Return the [x, y] coordinate for the center point of the cell that contains the specified text.  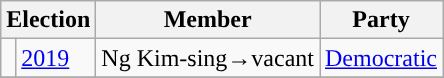
Party [382, 20]
Ng Kim-sing→vacant [208, 58]
Election [48, 20]
Member [208, 20]
2019 [56, 58]
Democratic [382, 58]
